Capture the cell that displays the provided text and extract its [x, y] central coordinate. 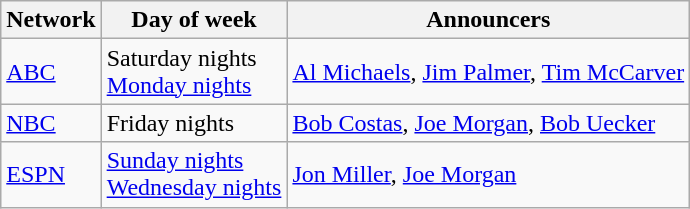
Al Michaels, Jim Palmer, Tim McCarver [488, 72]
Jon Miller, Joe Morgan [488, 174]
Friday nights [194, 123]
Network [51, 20]
Announcers [488, 20]
Sunday nightsWednesday nights [194, 174]
ESPN [51, 174]
ABC [51, 72]
Saturday nightsMonday nights [194, 72]
Day of week [194, 20]
Bob Costas, Joe Morgan, Bob Uecker [488, 123]
NBC [51, 123]
